Provide the [X, Y] coordinate of the cell's center where the given text is located.  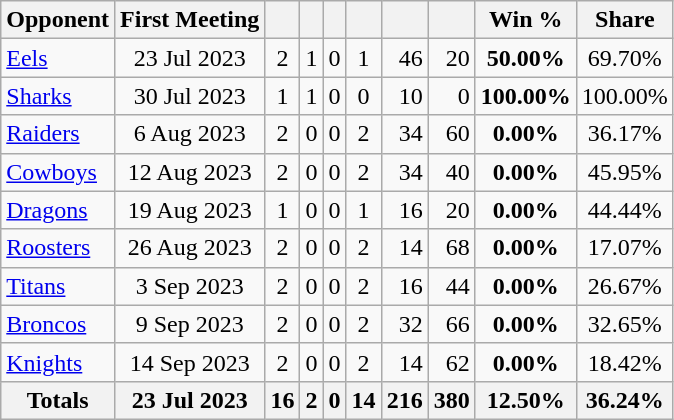
19 Aug 2023 [190, 210]
14 Sep 2023 [190, 362]
Raiders [58, 134]
44 [452, 286]
Roosters [58, 248]
69.70% [624, 58]
62 [452, 362]
9 Sep 2023 [190, 324]
18.42% [624, 362]
380 [452, 400]
44.44% [624, 210]
68 [452, 248]
45.95% [624, 172]
6 Aug 2023 [190, 134]
First Meeting [190, 20]
66 [452, 324]
Opponent [58, 20]
26.67% [624, 286]
36.17% [624, 134]
Dragons [58, 210]
Titans [58, 286]
Share [624, 20]
Broncos [58, 324]
12 Aug 2023 [190, 172]
216 [404, 400]
60 [452, 134]
Cowboys [58, 172]
46 [404, 58]
40 [452, 172]
17.07% [624, 248]
12.50% [526, 400]
10 [404, 96]
Win % [526, 20]
32 [404, 324]
50.00% [526, 58]
Knights [58, 362]
Totals [58, 400]
Sharks [58, 96]
3 Sep 2023 [190, 286]
32.65% [624, 324]
Eels [58, 58]
30 Jul 2023 [190, 96]
26 Aug 2023 [190, 248]
36.24% [624, 400]
